Capture the cell that displays the provided text and extract its [x, y] central coordinate. 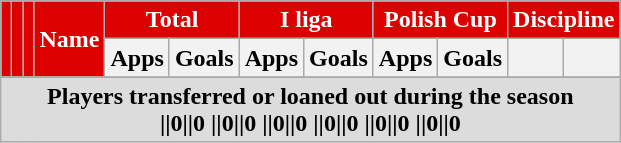
Players transferred or loaned out during the season||0||0 ||0||0 ||0||0 ||0||0 ||0||0 ||0||0 [310, 110]
Total [172, 20]
Name [70, 39]
Discipline [564, 20]
I liga [306, 20]
Polish Cup [440, 20]
